Provide the (x, y) coordinate of the cell's center where the given text is located.  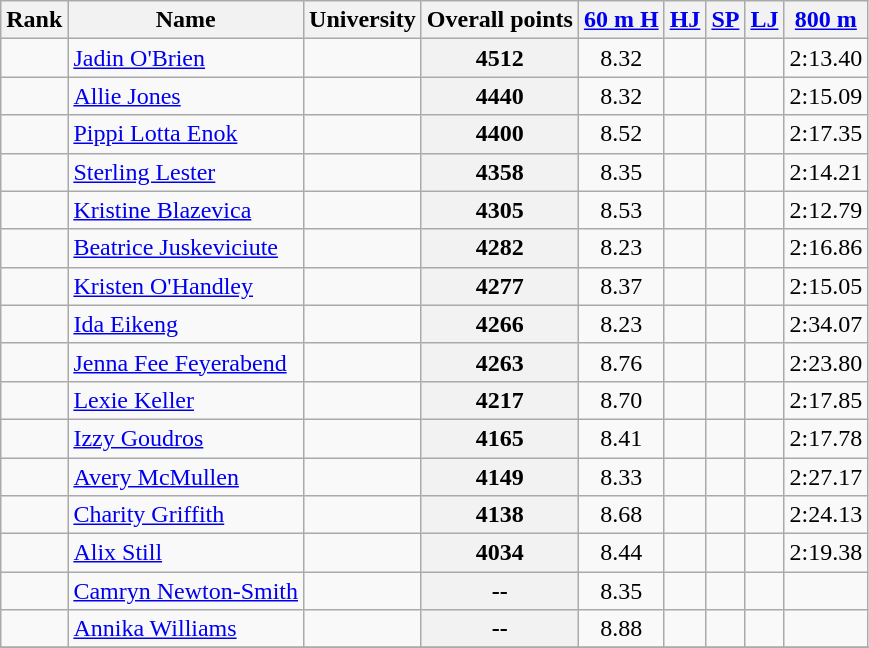
2:15.09 (826, 96)
SP (726, 20)
Jenna Fee Feyerabend (186, 362)
Izzy Goudros (186, 438)
4266 (500, 324)
4277 (500, 286)
4138 (500, 515)
Alix Still (186, 553)
2:17.78 (826, 438)
4440 (500, 96)
Allie Jones (186, 96)
8.41 (621, 438)
4149 (500, 477)
Camryn Newton-Smith (186, 591)
4305 (500, 210)
2:17.85 (826, 400)
2:23.80 (826, 362)
Lexie Keller (186, 400)
2:12.79 (826, 210)
2:34.07 (826, 324)
8.53 (621, 210)
8.70 (621, 400)
Avery McMullen (186, 477)
4263 (500, 362)
2:13.40 (826, 58)
8.33 (621, 477)
2:15.05 (826, 286)
Sterling Lester (186, 172)
Ida Eikeng (186, 324)
8.68 (621, 515)
2:27.17 (826, 477)
Rank (34, 20)
Annika Williams (186, 629)
8.44 (621, 553)
2:24.13 (826, 515)
60 m H (621, 20)
4400 (500, 134)
4282 (500, 248)
Overall points (500, 20)
Pippi Lotta Enok (186, 134)
2:19.38 (826, 553)
LJ (764, 20)
8.88 (621, 629)
HJ (685, 20)
Name (186, 20)
4358 (500, 172)
Charity Griffith (186, 515)
2:14.21 (826, 172)
Jadin O'Brien (186, 58)
800 m (826, 20)
8.76 (621, 362)
4034 (500, 553)
4217 (500, 400)
8.52 (621, 134)
2:17.35 (826, 134)
8.37 (621, 286)
4512 (500, 58)
Kristine Blazevica (186, 210)
2:16.86 (826, 248)
Kristen O'Handley (186, 286)
4165 (500, 438)
University (363, 20)
Beatrice Juskeviciute (186, 248)
